Detect which cell encompasses the target text, then output its [x, y] center coordinate. 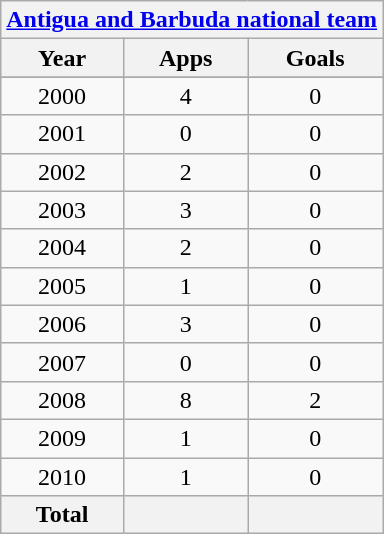
2009 [62, 438]
2006 [62, 324]
8 [185, 400]
Year [62, 58]
2003 [62, 210]
2000 [62, 96]
2005 [62, 286]
Apps [185, 58]
2001 [62, 134]
2010 [62, 477]
2002 [62, 172]
Antigua and Barbuda national team [192, 20]
2004 [62, 248]
Goals [316, 58]
Total [62, 515]
2008 [62, 400]
2007 [62, 362]
4 [185, 96]
